From the cell containing the given text, extract its center point as (x, y) coordinate. 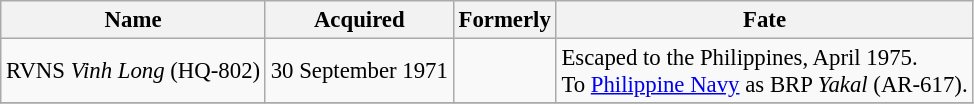
30 September 1971 (359, 72)
RVNS Vinh Long (HQ-802) (134, 72)
Acquired (359, 20)
Escaped to the Philippines, April 1975.To Philippine Navy as BRP Yakal (AR-617). (764, 72)
Fate (764, 20)
Name (134, 20)
Formerly (504, 20)
